Scan for the cell matching the given text and deliver its (X, Y) coordinate at center. 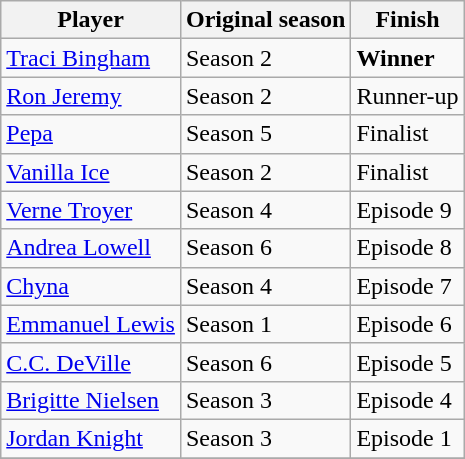
Pepa (91, 134)
Runner-up (408, 96)
Brigitte Nielsen (91, 400)
Episode 1 (408, 438)
Episode 8 (408, 248)
Episode 4 (408, 400)
Episode 6 (408, 324)
Verne Troyer (91, 210)
Finish (408, 20)
Original season (265, 20)
Episode 7 (408, 286)
Andrea Lowell (91, 248)
Player (91, 20)
Episode 5 (408, 362)
Emmanuel Lewis (91, 324)
Jordan Knight (91, 438)
Vanilla Ice (91, 172)
Season 1 (265, 324)
Winner (408, 58)
C.C. DeVille (91, 362)
Chyna (91, 286)
Episode 9 (408, 210)
Season 5 (265, 134)
Ron Jeremy (91, 96)
Traci Bingham (91, 58)
